For the text-containing cell, return its midpoint in (x, y) coordinate format. 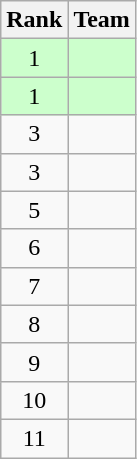
6 (34, 248)
Rank (34, 20)
9 (34, 362)
8 (34, 324)
11 (34, 438)
7 (34, 286)
10 (34, 400)
5 (34, 210)
Team (102, 20)
